Locate the cell with the specified text and output its [X, Y] center coordinate. 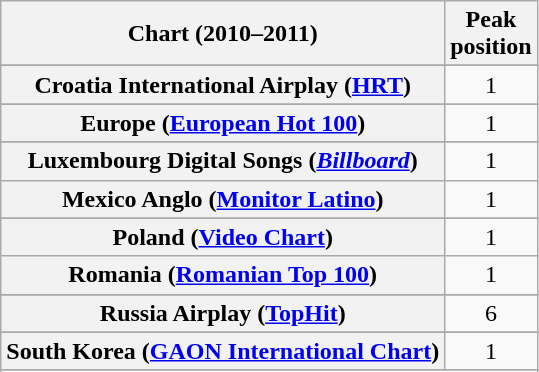
Mexico Anglo (Monitor Latino) [223, 199]
Russia Airplay (TopHit) [223, 313]
Romania (Romanian Top 100) [223, 275]
Europe (European Hot 100) [223, 123]
South Korea (GAON International Chart) [223, 351]
Croatia International Airplay (HRT) [223, 85]
6 [491, 313]
Chart (2010–2011) [223, 34]
Poland (Video Chart) [223, 237]
Luxembourg Digital Songs (Billboard) [223, 161]
Peakposition [491, 34]
